From the cell containing the given text, extract its center point as (x, y) coordinate. 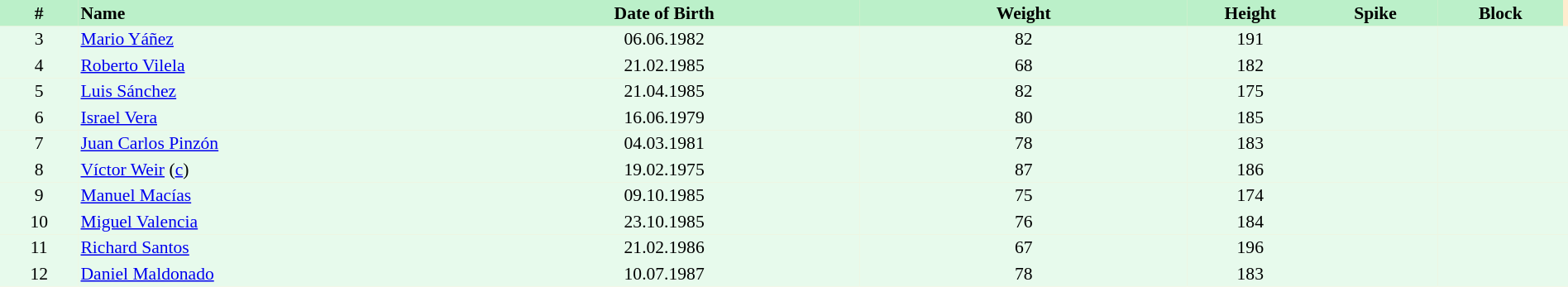
8 (39, 170)
7 (39, 144)
185 (1250, 117)
04.03.1981 (664, 144)
Date of Birth (664, 13)
175 (1250, 91)
75 (1024, 195)
Daniel Maldonado (273, 274)
80 (1024, 117)
19.02.1975 (664, 170)
16.06.1979 (664, 117)
Juan Carlos Pinzón (273, 144)
21.02.1985 (664, 65)
3 (39, 40)
Israel Vera (273, 117)
Height (1250, 13)
06.06.1982 (664, 40)
10.07.1987 (664, 274)
Víctor Weir (c) (273, 170)
4 (39, 65)
9 (39, 195)
186 (1250, 170)
Miguel Valencia (273, 222)
12 (39, 274)
21.04.1985 (664, 91)
21.02.1986 (664, 248)
Manuel Macías (273, 195)
# (39, 13)
76 (1024, 222)
Weight (1024, 13)
Block (1500, 13)
67 (1024, 248)
Spike (1374, 13)
Luis Sánchez (273, 91)
09.10.1985 (664, 195)
87 (1024, 170)
5 (39, 91)
191 (1250, 40)
Richard Santos (273, 248)
182 (1250, 65)
23.10.1985 (664, 222)
Roberto Vilela (273, 65)
11 (39, 248)
Name (273, 13)
6 (39, 117)
174 (1250, 195)
Mario Yáñez (273, 40)
196 (1250, 248)
184 (1250, 222)
10 (39, 222)
68 (1024, 65)
